Extract the (X, Y) coordinate from the center of the cell holding the provided text.  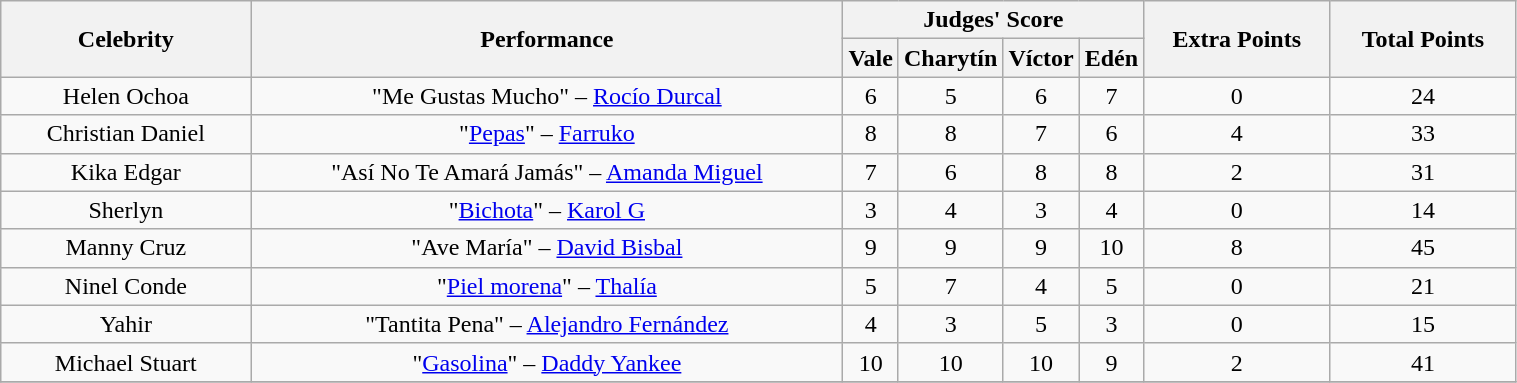
15 (1423, 324)
41 (1423, 362)
24 (1423, 96)
Charytín (950, 58)
"Tantita Pena" – Alejandro Fernández (547, 324)
Michael Stuart (126, 362)
Christian Daniel (126, 134)
Total Points (1423, 39)
"Ave María" – David Bisbal (547, 248)
Edén (1111, 58)
Ninel Conde (126, 286)
33 (1423, 134)
Víctor (1041, 58)
Kika Edgar (126, 172)
Performance (547, 39)
Vale (871, 58)
"Bichota" – Karol G (547, 210)
Judges' Score (994, 20)
Extra Points (1237, 39)
21 (1423, 286)
"Me Gustas Mucho" – Rocío Durcal (547, 96)
Manny Cruz (126, 248)
"Gasolina" – Daddy Yankee (547, 362)
Helen Ochoa (126, 96)
14 (1423, 210)
"Pepas" – Farruko (547, 134)
31 (1423, 172)
Sherlyn (126, 210)
Yahir (126, 324)
Celebrity (126, 39)
45 (1423, 248)
"Así No Te Amará Jamás" – Amanda Miguel (547, 172)
"Piel morena" – Thalía (547, 286)
